Determine the [x, y] coordinate at the center of the cell enclosing the given text.  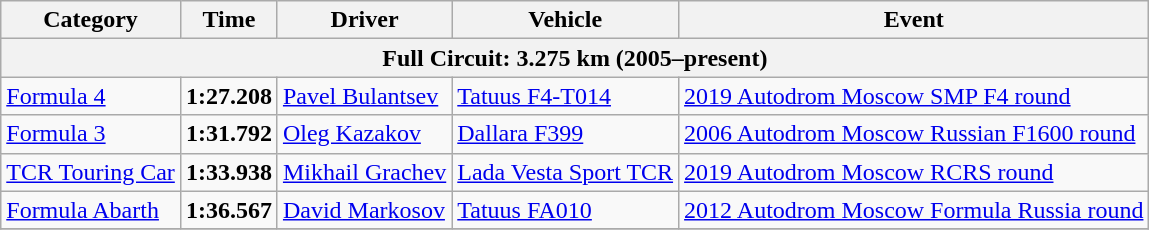
Time [228, 20]
Pavel Bulantsev [364, 96]
Tatuus F4-T014 [566, 96]
Formula 3 [91, 134]
Category [91, 20]
Event [914, 20]
Driver [364, 20]
1:33.938 [228, 172]
Vehicle [566, 20]
Mikhail Grachev [364, 172]
Tatuus FA010 [566, 210]
Oleg Kazakov [364, 134]
Formula 4 [91, 96]
1:36.567 [228, 210]
2012 Autodrom Moscow Formula Russia round [914, 210]
2006 Autodrom Moscow Russian F1600 round [914, 134]
TCR Touring Car [91, 172]
David Markosov [364, 210]
Lada Vesta Sport TCR [566, 172]
2019 Autodrom Moscow SMP F4 round [914, 96]
Full Circuit: 3.275 km (2005–present) [575, 58]
Formula Abarth [91, 210]
1:27.208 [228, 96]
Dallara F399 [566, 134]
1:31.792 [228, 134]
2019 Autodrom Moscow RCRS round [914, 172]
